Extract the [X, Y] coordinate from the center of the cell holding the provided text.  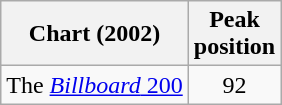
92 [234, 85]
Peakposition [234, 34]
The Billboard 200 [95, 85]
Chart (2002) [95, 34]
